Pinpoint the cell where the given text exists, returning its (X, Y) midpoint coordinate. 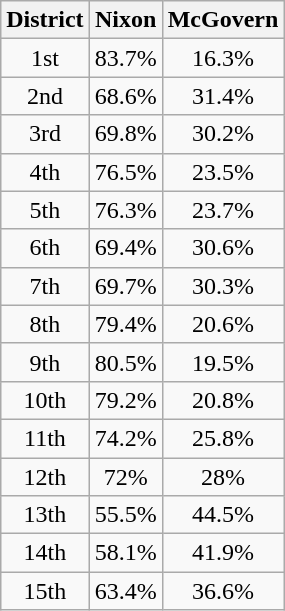
55.5% (126, 515)
79.2% (126, 400)
68.6% (126, 96)
16.3% (223, 58)
District (45, 20)
7th (45, 286)
69.8% (126, 134)
69.7% (126, 286)
19.5% (223, 362)
30.3% (223, 286)
1st (45, 58)
63.4% (126, 591)
23.5% (223, 172)
76.3% (126, 210)
28% (223, 477)
11th (45, 438)
14th (45, 553)
31.4% (223, 96)
44.5% (223, 515)
Nixon (126, 20)
10th (45, 400)
30.2% (223, 134)
12th (45, 477)
58.1% (126, 553)
8th (45, 324)
20.8% (223, 400)
79.4% (126, 324)
25.8% (223, 438)
80.5% (126, 362)
41.9% (223, 553)
76.5% (126, 172)
36.6% (223, 591)
9th (45, 362)
3rd (45, 134)
McGovern (223, 20)
23.7% (223, 210)
83.7% (126, 58)
72% (126, 477)
20.6% (223, 324)
15th (45, 591)
4th (45, 172)
74.2% (126, 438)
5th (45, 210)
2nd (45, 96)
6th (45, 248)
30.6% (223, 248)
13th (45, 515)
69.4% (126, 248)
